Determine the [X, Y] coordinate at the center of the cell enclosing the given text.  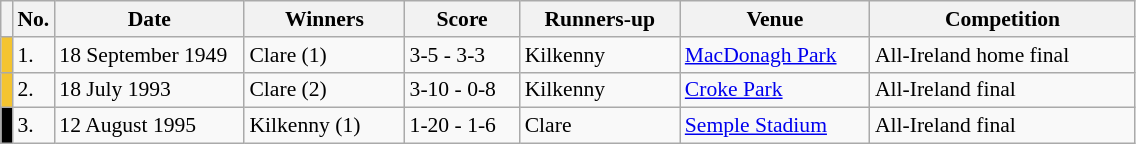
Clare (1) [324, 55]
Kilkenny (1) [324, 126]
18 September 1949 [149, 55]
12 August 1995 [149, 126]
Runners-up [600, 19]
MacDonagh Park [775, 55]
Venue [775, 19]
1-20 - 1-6 [462, 126]
Date [149, 19]
Winners [324, 19]
Croke Park [775, 90]
All-Ireland home final [1002, 55]
No. [33, 19]
1. [33, 55]
3-5 - 3-3 [462, 55]
Competition [1002, 19]
Semple Stadium [775, 126]
Clare [600, 126]
3. [33, 126]
Score [462, 19]
Clare (2) [324, 90]
18 July 1993 [149, 90]
3-10 - 0-8 [462, 90]
2. [33, 90]
